Determine the [x, y] coordinate at the center of the cell enclosing the given text.  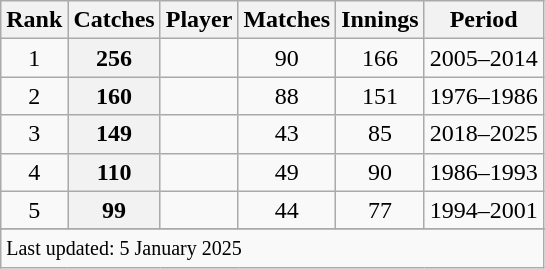
Catches [114, 20]
Rank [34, 20]
2 [34, 96]
1976–1986 [484, 96]
2005–2014 [484, 58]
49 [287, 172]
Innings [380, 20]
Last updated: 5 January 2025 [272, 248]
5 [34, 210]
4 [34, 172]
Period [484, 20]
3 [34, 134]
85 [380, 134]
77 [380, 210]
Player [199, 20]
Matches [287, 20]
43 [287, 134]
1994–2001 [484, 210]
2018–2025 [484, 134]
88 [287, 96]
149 [114, 134]
99 [114, 210]
151 [380, 96]
110 [114, 172]
256 [114, 58]
1 [34, 58]
160 [114, 96]
1986–1993 [484, 172]
166 [380, 58]
44 [287, 210]
